Find where the given text appears and provide that cell's center as [x, y] coordinate. 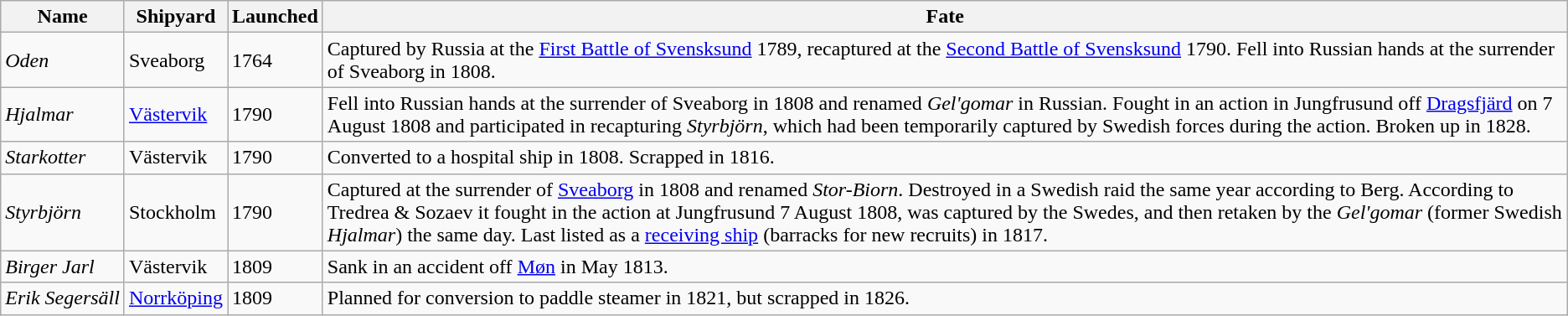
Oden [63, 60]
Fate [945, 17]
Starkotter [63, 158]
Norrköping [176, 298]
Birger Jarl [63, 267]
Stockholm [176, 212]
Styrbjörn [63, 212]
Converted to a hospital ship in 1808. Scrapped in 1816. [945, 158]
Launched [276, 17]
Hjalmar [63, 114]
1764 [276, 60]
Planned for conversion to paddle steamer in 1821, but scrapped in 1826. [945, 298]
Shipyard [176, 17]
Sank in an accident off Møn in May 1813. [945, 267]
Sveaborg [176, 60]
Erik Segersäll [63, 298]
Name [63, 17]
